Output the (x, y) coordinate of the center of the cell containing the given text.  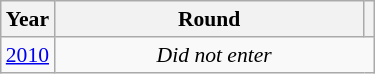
2010 (28, 55)
Round (209, 19)
Year (28, 19)
Did not enter (214, 55)
